Return (X, Y) of the center of cell containing provided text 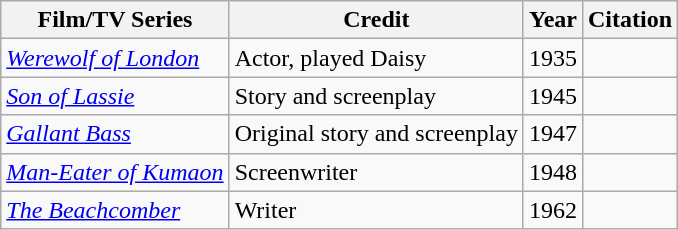
Film/TV Series (115, 20)
1962 (552, 210)
Writer (376, 210)
1947 (552, 134)
Gallant Bass (115, 134)
Story and screenplay (376, 96)
1935 (552, 58)
1945 (552, 96)
Citation (630, 20)
Year (552, 20)
Man-Eater of Kumaon (115, 172)
Screenwriter (376, 172)
Credit (376, 20)
Werewolf of London (115, 58)
1948 (552, 172)
Original story and screenplay (376, 134)
Son of Lassie (115, 96)
The Beachcomber (115, 210)
Actor, played Daisy (376, 58)
